Output the [X, Y] coordinate of the center of the cell containing the given text.  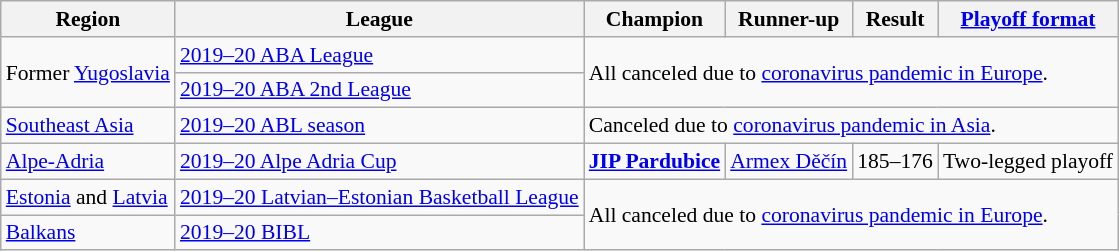
JIP Pardubice [654, 162]
Former Yugoslavia [88, 72]
2019–20 ABA League [380, 55]
185–176 [895, 162]
Two-legged playoff [1028, 162]
Armex Děčín [788, 162]
2019–20 ABL season [380, 126]
Result [895, 19]
League [380, 19]
Alpe-Adria [88, 162]
2019–20 ABA 2nd League [380, 90]
Southeast Asia [88, 126]
2019–20 Latvian–Estonian Basketball League [380, 197]
Region [88, 19]
2019–20 Alpe Adria Cup [380, 162]
Canceled due to coronavirus pandemic in Asia. [851, 126]
Champion [654, 19]
Balkans [88, 233]
Playoff format [1028, 19]
2019–20 BIBL [380, 233]
Runner-up [788, 19]
Estonia and Latvia [88, 197]
